Capture the cell that displays the provided text and extract its (x, y) central coordinate. 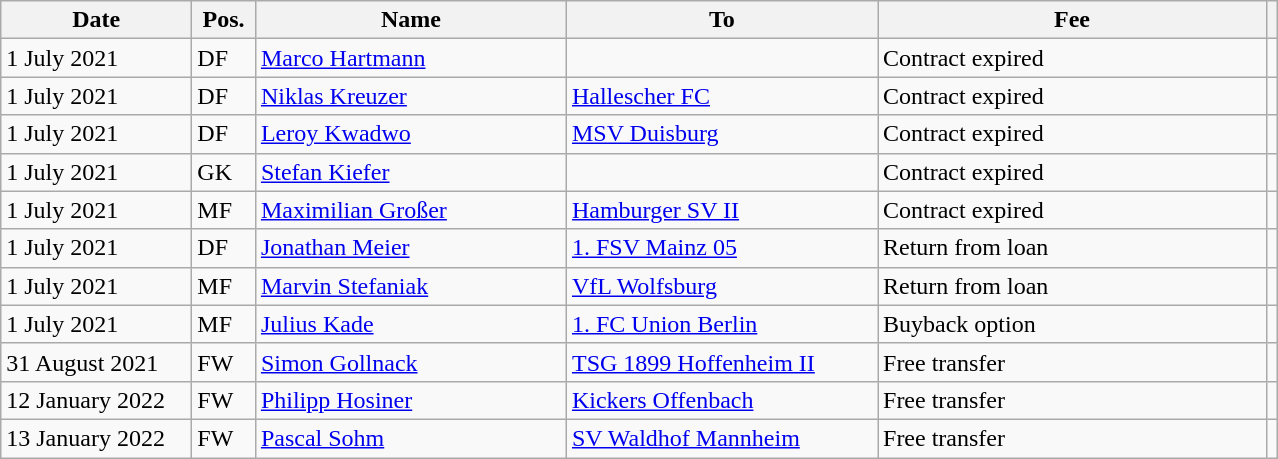
Hallescher FC (722, 96)
Marco Hartmann (410, 58)
Stefan Kiefer (410, 172)
MSV Duisburg (722, 134)
Maximilian Großer (410, 210)
GK (224, 172)
Name (410, 20)
Jonathan Meier (410, 248)
SV Waldhof Mannheim (722, 438)
TSG 1899 Hoffenheim II (722, 362)
Leroy Kwadwo (410, 134)
Pos. (224, 20)
Fee (1072, 20)
Buyback option (1072, 324)
Philipp Hosiner (410, 400)
Date (96, 20)
31 August 2021 (96, 362)
Kickers Offenbach (722, 400)
VfL Wolfsburg (722, 286)
1. FC Union Berlin (722, 324)
Simon Gollnack (410, 362)
Marvin Stefaniak (410, 286)
To (722, 20)
Julius Kade (410, 324)
Niklas Kreuzer (410, 96)
12 January 2022 (96, 400)
1. FSV Mainz 05 (722, 248)
Hamburger SV II (722, 210)
13 January 2022 (96, 438)
Pascal Sohm (410, 438)
